Detect which cell encompasses the target text, then output its (X, Y) center coordinate. 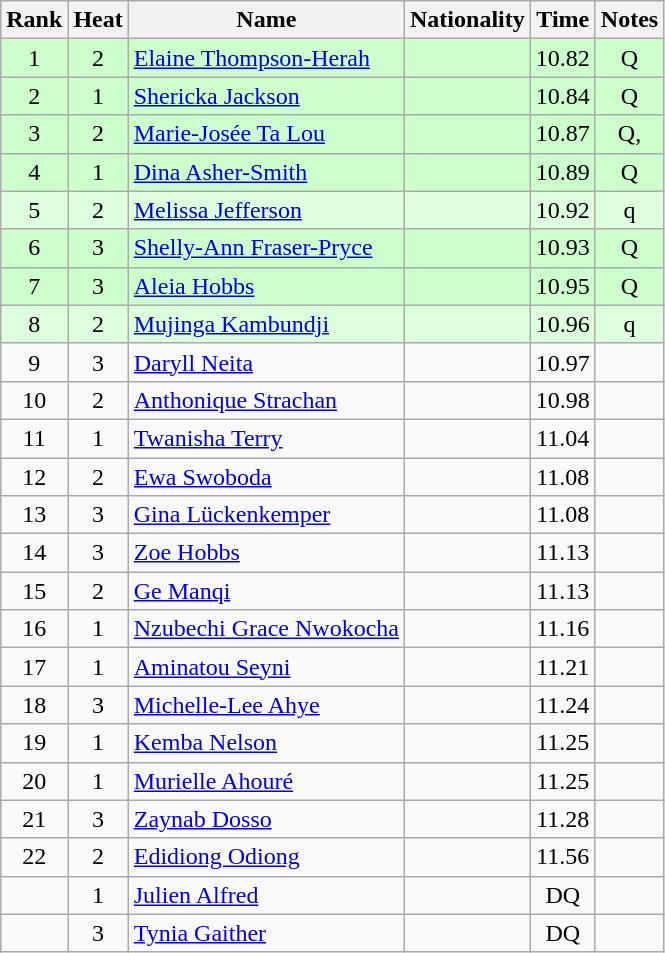
Time (562, 20)
Zoe Hobbs (266, 553)
Tynia Gaither (266, 933)
10.82 (562, 58)
Rank (34, 20)
Gina Lückenkemper (266, 515)
Michelle-Lee Ahye (266, 705)
Nationality (468, 20)
Nzubechi Grace Nwokocha (266, 629)
18 (34, 705)
Q, (629, 134)
16 (34, 629)
11.21 (562, 667)
10.95 (562, 286)
Mujinga Kambundji (266, 324)
10.89 (562, 172)
11.24 (562, 705)
10 (34, 400)
9 (34, 362)
13 (34, 515)
21 (34, 819)
10.98 (562, 400)
10.93 (562, 248)
11.04 (562, 438)
5 (34, 210)
Shelly-Ann Fraser-Pryce (266, 248)
4 (34, 172)
6 (34, 248)
12 (34, 477)
10.84 (562, 96)
Name (266, 20)
10.87 (562, 134)
Shericka Jackson (266, 96)
10.92 (562, 210)
15 (34, 591)
14 (34, 553)
Twanisha Terry (266, 438)
22 (34, 857)
11.56 (562, 857)
Aleia Hobbs (266, 286)
8 (34, 324)
Daryll Neita (266, 362)
Melissa Jefferson (266, 210)
7 (34, 286)
Dina Asher-Smith (266, 172)
Kemba Nelson (266, 743)
Anthonique Strachan (266, 400)
Julien Alfred (266, 895)
Edidiong Odiong (266, 857)
20 (34, 781)
10.96 (562, 324)
Zaynab Dosso (266, 819)
19 (34, 743)
Ge Manqi (266, 591)
Marie-Josée Ta Lou (266, 134)
10.97 (562, 362)
Elaine Thompson-Herah (266, 58)
Ewa Swoboda (266, 477)
Aminatou Seyni (266, 667)
Murielle Ahouré (266, 781)
Notes (629, 20)
Heat (98, 20)
11.28 (562, 819)
11 (34, 438)
17 (34, 667)
11.16 (562, 629)
